For the text-containing cell, return its midpoint in (X, Y) coordinate format. 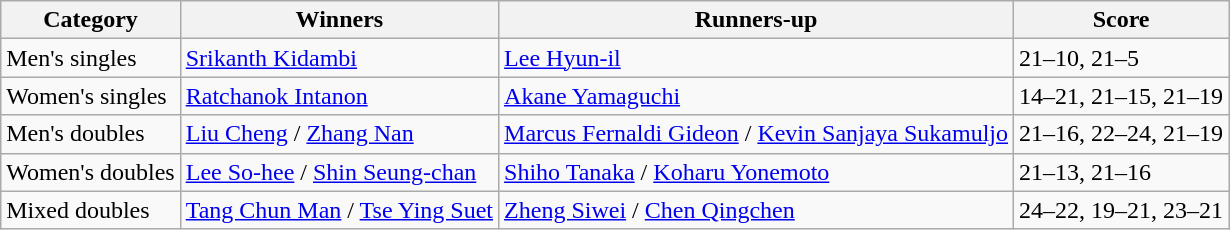
Tang Chun Man / Tse Ying Suet (339, 210)
Lee Hyun-il (756, 58)
Mixed doubles (90, 210)
Men's singles (90, 58)
Lee So-hee / Shin Seung-chan (339, 172)
Category (90, 20)
Score (1122, 20)
Runners-up (756, 20)
21–10, 21–5 (1122, 58)
Marcus Fernaldi Gideon / Kevin Sanjaya Sukamuljo (756, 134)
Akane Yamaguchi (756, 96)
Men's doubles (90, 134)
Ratchanok Intanon (339, 96)
Liu Cheng / Zhang Nan (339, 134)
14–21, 21–15, 21–19 (1122, 96)
Women's singles (90, 96)
Women's doubles (90, 172)
Zheng Siwei / Chen Qingchen (756, 210)
21–13, 21–16 (1122, 172)
21–16, 22–24, 21–19 (1122, 134)
Winners (339, 20)
Srikanth Kidambi (339, 58)
24–22, 19–21, 23–21 (1122, 210)
Shiho Tanaka / Koharu Yonemoto (756, 172)
